Search for the cell housing the specified text and yield its [X, Y] center coordinate. 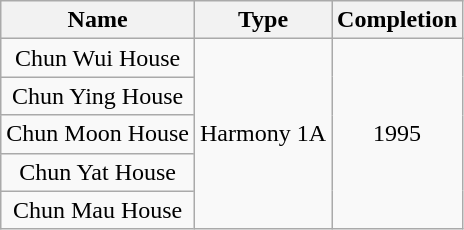
Chun Ying House [98, 96]
Chun Wui House [98, 58]
Chun Mau House [98, 210]
Completion [398, 20]
Chun Yat House [98, 172]
Type [262, 20]
Harmony 1A [262, 134]
1995 [398, 134]
Name [98, 20]
Chun Moon House [98, 134]
